Determine the (X, Y) coordinate at the center of the cell enclosing the given text.  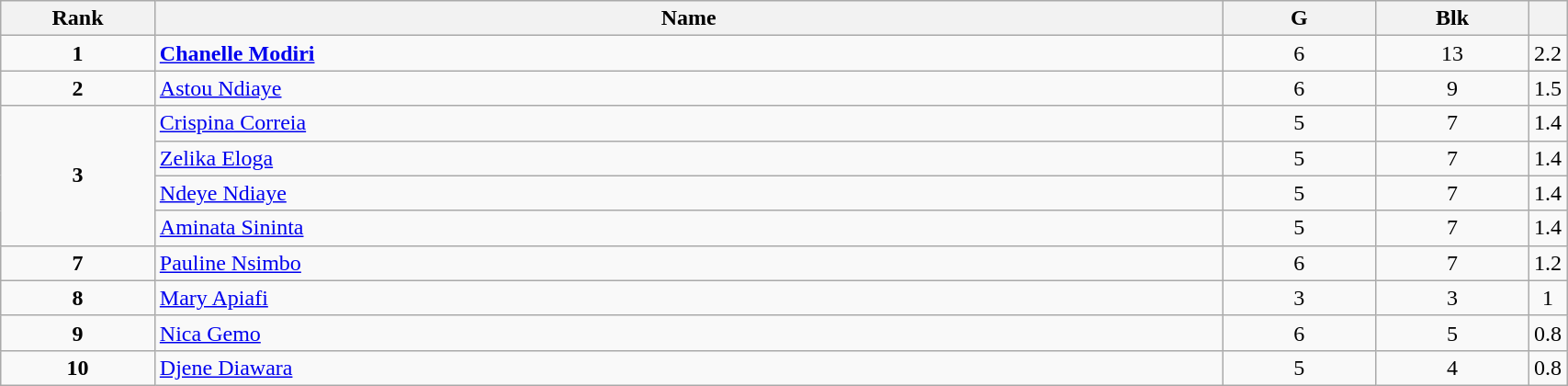
10 (78, 368)
Chanelle Modiri (689, 53)
Djene Diawara (689, 368)
2.2 (1549, 53)
1.2 (1549, 263)
Ndeye Ndiaye (689, 193)
Astou Ndiaye (689, 88)
Name (689, 18)
2 (78, 88)
Pauline Nsimbo (689, 263)
G (1299, 18)
Rank (78, 18)
Zelika Eloga (689, 158)
4 (1453, 368)
8 (78, 298)
Nica Gemo (689, 333)
1.5 (1549, 88)
Aminata Sininta (689, 228)
Crispina Correia (689, 123)
13 (1453, 53)
Mary Apiafi (689, 298)
Blk (1453, 18)
